Search for the cell housing the specified text and yield its (X, Y) center coordinate. 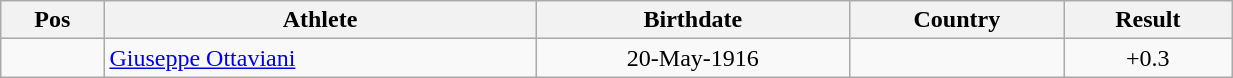
Result (1148, 20)
Athlete (320, 20)
Pos (52, 20)
+0.3 (1148, 58)
Birthdate (693, 20)
Country (957, 20)
20-May-1916 (693, 58)
Giuseppe Ottaviani (320, 58)
